Return (x, y) of the center of cell containing provided text 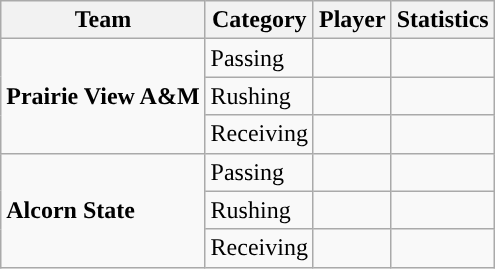
Team (103, 20)
Prairie View A&M (103, 96)
Alcorn State (103, 210)
Player (352, 20)
Category (259, 20)
Statistics (442, 20)
